Pinpoint the cell where the given text exists, returning its [X, Y] midpoint coordinate. 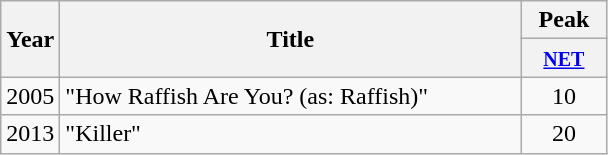
"How Raffish Are You? (as: Raffish)" [290, 96]
10 [564, 96]
Year [30, 39]
2005 [30, 96]
20 [564, 134]
2013 [30, 134]
"Killer" [290, 134]
NET [564, 58]
Peak [564, 20]
Title [290, 39]
